Provide the (x, y) coordinate of the cell's center where the given text is located.  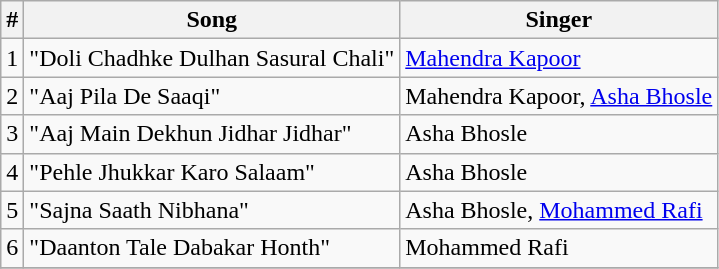
5 (12, 210)
Singer (559, 20)
"Aaj Main Dekhun Jidhar Jidhar" (212, 134)
Song (212, 20)
2 (12, 96)
# (12, 20)
3 (12, 134)
6 (12, 248)
1 (12, 58)
"Aaj Pila De Saaqi" (212, 96)
Asha Bhosle, Mohammed Rafi (559, 210)
"Daanton Tale Dabakar Honth" (212, 248)
"Doli Chadhke Dulhan Sasural Chali" (212, 58)
Mahendra Kapoor (559, 58)
Mohammed Rafi (559, 248)
"Sajna Saath Nibhana" (212, 210)
"Pehle Jhukkar Karo Salaam" (212, 172)
4 (12, 172)
Mahendra Kapoor, Asha Bhosle (559, 96)
